Scan for the cell matching the given text and deliver its (x, y) coordinate at center. 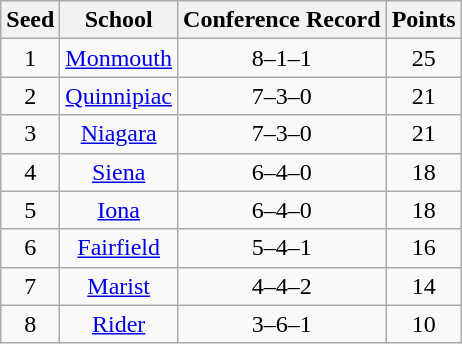
Marist (119, 286)
Conference Record (282, 20)
Seed (30, 20)
5–4–1 (282, 248)
1 (30, 58)
8–1–1 (282, 58)
4 (30, 172)
10 (424, 324)
Iona (119, 210)
25 (424, 58)
5 (30, 210)
14 (424, 286)
Points (424, 20)
Fairfield (119, 248)
Monmouth (119, 58)
4–4–2 (282, 286)
School (119, 20)
Niagara (119, 134)
2 (30, 96)
Quinnipiac (119, 96)
7 (30, 286)
16 (424, 248)
Rider (119, 324)
3 (30, 134)
3–6–1 (282, 324)
6 (30, 248)
8 (30, 324)
Siena (119, 172)
